Search for the cell housing the specified text and yield its (x, y) center coordinate. 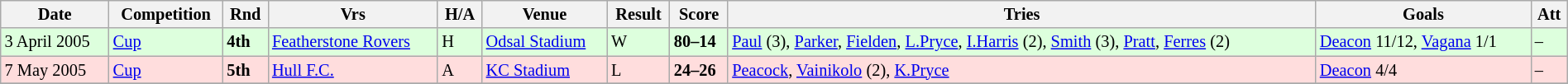
KC Stadium (544, 70)
24–26 (699, 70)
Venue (544, 14)
Hull F.C. (352, 70)
H (460, 42)
Tries (1022, 14)
Att (1549, 14)
H/A (460, 14)
7 May 2005 (55, 70)
Goals (1423, 14)
80–14 (699, 42)
Competition (166, 14)
Peacock, Vainikolo (2), K.Pryce (1022, 70)
Paul (3), Parker, Fielden, L.Pryce, I.Harris (2), Smith (3), Pratt, Ferres (2) (1022, 42)
L (638, 70)
Date (55, 14)
Vrs (352, 14)
3 April 2005 (55, 42)
Odsal Stadium (544, 42)
W (638, 42)
Deacon 11/12, Vagana 1/1 (1423, 42)
Deacon 4/4 (1423, 70)
Score (699, 14)
Result (638, 14)
Rnd (245, 14)
5th (245, 70)
4th (245, 42)
A (460, 70)
Featherstone Rovers (352, 42)
